Return [X, Y] of the center of cell containing provided text 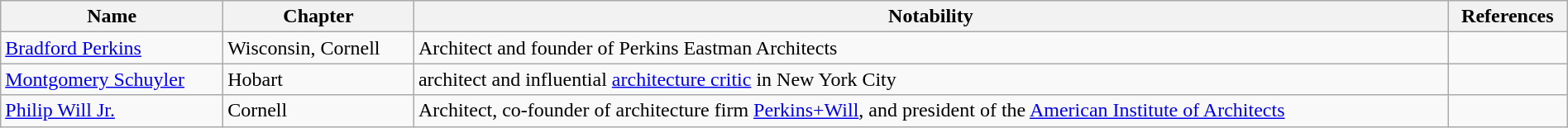
Architect, co-founder of architecture firm Perkins+Will, and president of the American Institute of Architects [930, 111]
Bradford Perkins [112, 48]
Name [112, 17]
Architect and founder of Perkins Eastman Architects [930, 48]
Hobart [319, 79]
References [1507, 17]
Wisconsin, Cornell [319, 48]
Cornell [319, 111]
architect and influential architecture critic in New York City [930, 79]
Notability [930, 17]
Philip Will Jr. [112, 111]
Chapter [319, 17]
Montgomery Schuyler [112, 79]
